Provide the [x, y] coordinate of the cell's center where the given text is located.  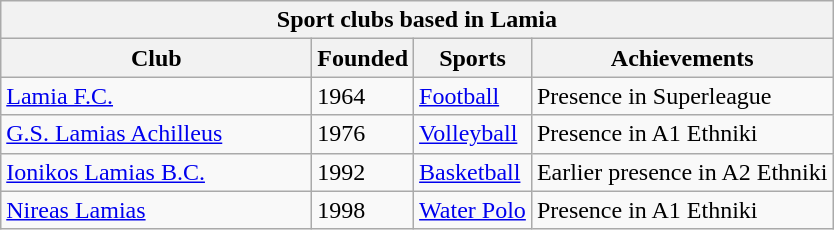
Founded [363, 58]
Achievements [682, 58]
Presence in Superleague [682, 96]
Earlier presence in A2 Ethniki [682, 172]
Club [156, 58]
Volleyball [473, 134]
1992 [363, 172]
Ionikos Lamias B.C. [156, 172]
Lamia F.C. [156, 96]
Football [473, 96]
Basketball [473, 172]
1976 [363, 134]
Sports [473, 58]
1998 [363, 210]
Sport clubs based in Lamia [417, 20]
Water Polo [473, 210]
1964 [363, 96]
Nireas Lamias [156, 210]
G.S. Lamias Achilleus [156, 134]
